Extract the (x, y) coordinate from the center of the cell holding the provided text.  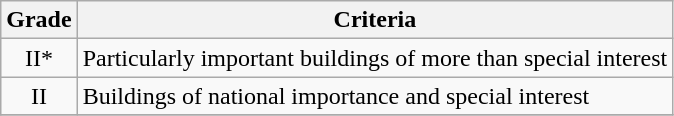
Particularly important buildings of more than special interest (375, 58)
Buildings of national importance and special interest (375, 96)
II* (39, 58)
Grade (39, 20)
II (39, 96)
Criteria (375, 20)
